Detect which cell encompasses the target text, then output its [x, y] center coordinate. 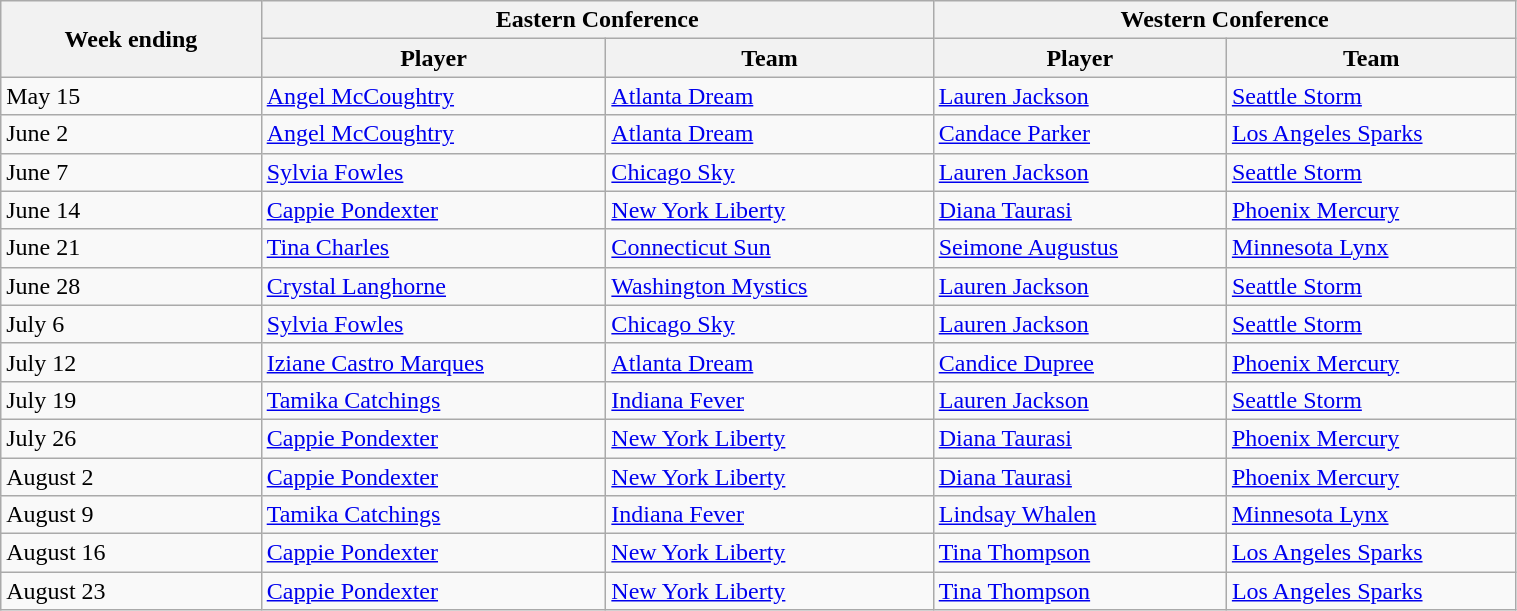
August 23 [131, 591]
Iziane Castro Marques [434, 362]
Candace Parker [1080, 134]
Week ending [131, 39]
July 19 [131, 400]
July 12 [131, 362]
August 9 [131, 515]
May 15 [131, 96]
Lindsay Whalen [1080, 515]
Eastern Conference [597, 20]
July 26 [131, 438]
August 16 [131, 553]
July 6 [131, 324]
Crystal Langhorne [434, 286]
Western Conference [1224, 20]
June 2 [131, 134]
June 14 [131, 210]
Seimone Augustus [1080, 248]
Washington Mystics [770, 286]
June 7 [131, 172]
June 21 [131, 248]
Connecticut Sun [770, 248]
Tina Charles [434, 248]
August 2 [131, 477]
June 28 [131, 286]
Candice Dupree [1080, 362]
